Pinpoint the cell where the given text exists, returning its (X, Y) midpoint coordinate. 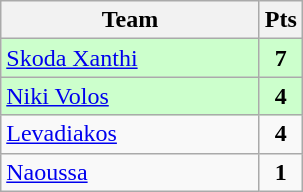
Skoda Xanthi (130, 58)
Team (130, 20)
Pts (280, 20)
Niki Volos (130, 96)
Levadiakos (130, 134)
Naoussa (130, 172)
7 (280, 58)
1 (280, 172)
